Pinpoint the cell where the given text exists, returning its [x, y] midpoint coordinate. 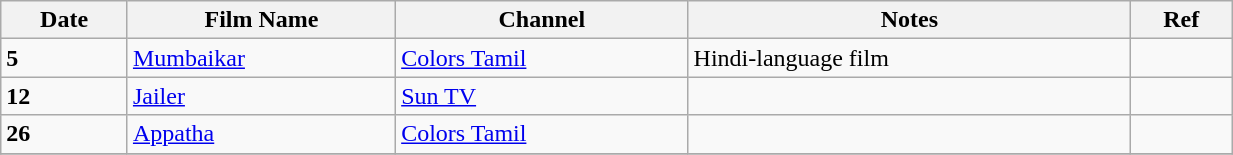
Ref [1182, 20]
Hindi-language film [910, 58]
Sun TV [542, 96]
5 [64, 58]
Mumbaikar [261, 58]
12 [64, 96]
26 [64, 134]
Appatha [261, 134]
Date [64, 20]
Notes [910, 20]
Jailer [261, 96]
Channel [542, 20]
Film Name [261, 20]
